From the cell containing the given text, extract its center point as (X, Y) coordinate. 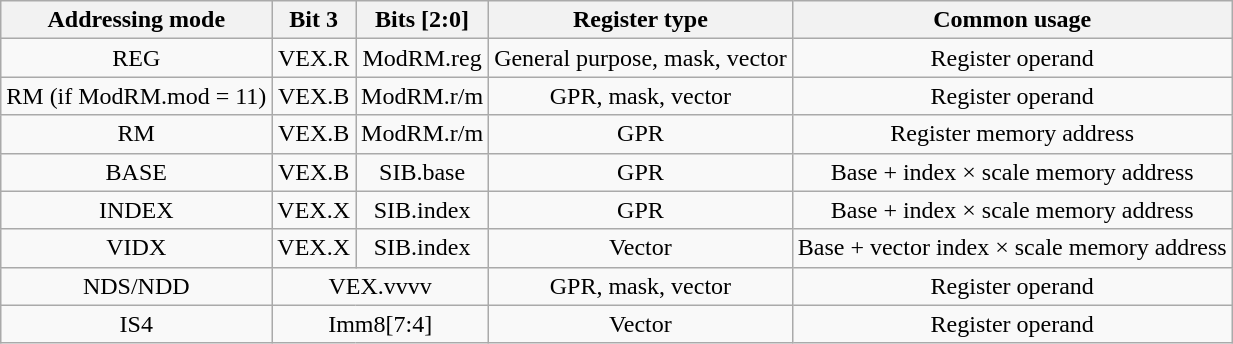
Bit 3 (314, 20)
General purpose, mask, vector (641, 58)
ModRM.reg (422, 58)
INDEX (136, 210)
VIDX (136, 248)
RM (if ModRM.mod = 11) (136, 96)
REG (136, 58)
VEX.vvvv (380, 286)
SIB.base (422, 172)
NDS/NDD (136, 286)
VEX.R (314, 58)
Base + vector index × scale memory address (1012, 248)
Bits [2:0] (422, 20)
Imm8[7:4] (380, 324)
IS4 (136, 324)
Common usage (1012, 20)
RM (136, 134)
Addressing mode (136, 20)
Register type (641, 20)
Register memory address (1012, 134)
BASE (136, 172)
